Identify which cell holds the provided text, then report its (X, Y) central coordinate. 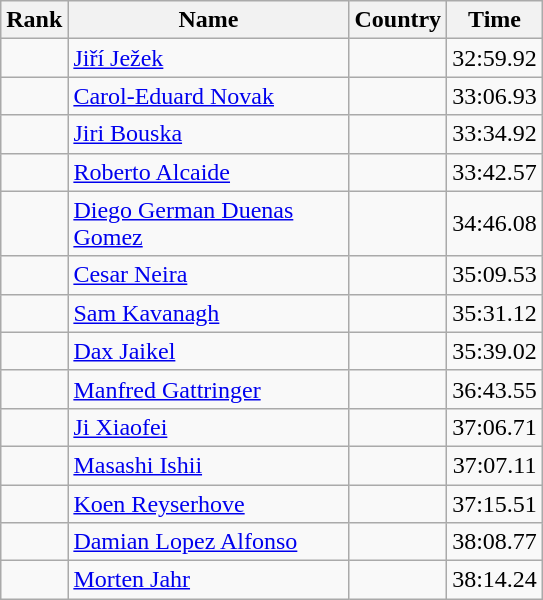
Jiri Bouska (208, 134)
38:08.77 (495, 542)
Morten Jahr (208, 580)
Roberto Alcaide (208, 172)
37:06.71 (495, 427)
33:42.57 (495, 172)
Ji Xiaofei (208, 427)
Koen Reyserhove (208, 503)
Masashi Ishii (208, 465)
36:43.55 (495, 389)
38:14.24 (495, 580)
35:31.12 (495, 313)
Rank (34, 20)
Time (495, 20)
Manfred Gattringer (208, 389)
35:39.02 (495, 351)
Dax Jaikel (208, 351)
Carol-Eduard Novak (208, 96)
34:46.08 (495, 224)
Damian Lopez Alfonso (208, 542)
37:15.51 (495, 503)
Diego German Duenas Gomez (208, 224)
Sam Kavanagh (208, 313)
Name (208, 20)
35:09.53 (495, 275)
32:59.92 (495, 58)
33:06.93 (495, 96)
37:07.11 (495, 465)
Cesar Neira (208, 275)
Country (398, 20)
Jiří Ježek (208, 58)
33:34.92 (495, 134)
